Pinpoint the cell where the given text exists, returning its [x, y] midpoint coordinate. 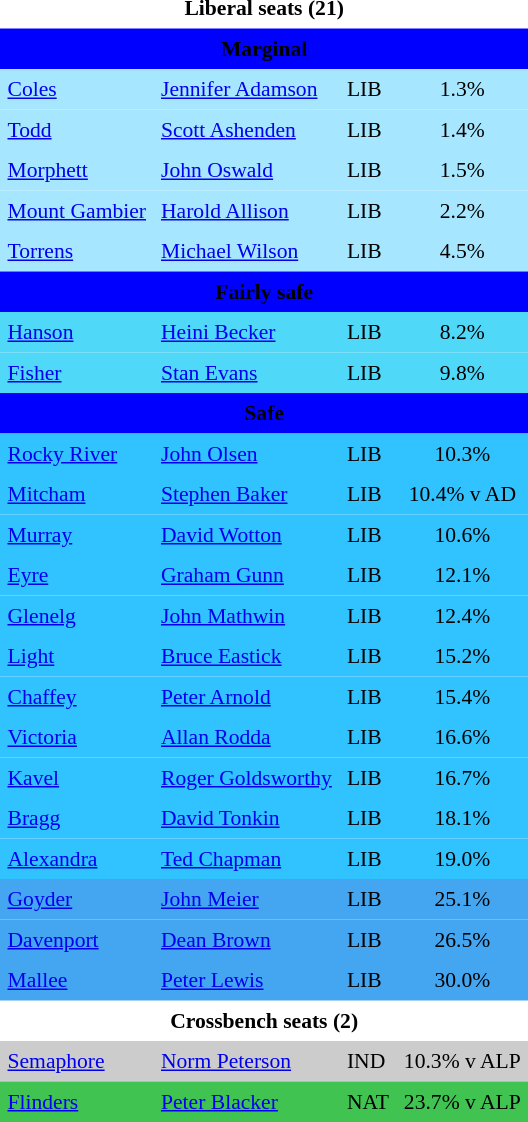
Jennifer Adamson [246, 89]
Mount Gambier [76, 210]
Michael Wilson [246, 251]
19.0% [462, 858]
25.1% [462, 899]
Kavel [76, 777]
10.3% [462, 453]
Harold Allison [246, 210]
1.4% [462, 129]
IND [368, 1061]
John Oswald [246, 170]
Torrens [76, 251]
Bruce Eastick [246, 656]
16.6% [462, 737]
1.5% [462, 170]
John Mathwin [246, 615]
2.2% [462, 210]
Scott Ashenden [246, 129]
Roger Goldsworthy [246, 777]
Todd [76, 129]
Ted Chapman [246, 858]
Hanson [76, 332]
John Meier [246, 899]
9.8% [462, 372]
26.5% [462, 939]
Victoria [76, 737]
10.4% v AD [462, 494]
Light [76, 656]
Safe [264, 413]
Allan Rodda [246, 737]
8.2% [462, 332]
Flinders [76, 1101]
4.5% [462, 251]
John Olsen [246, 453]
Alexandra [76, 858]
David Wotton [246, 534]
Stephen Baker [246, 494]
David Tonkin [246, 818]
NAT [368, 1101]
Fairly safe [264, 291]
Dean Brown [246, 939]
Rocky River [76, 453]
Murray [76, 534]
Coles [76, 89]
Glenelg [76, 615]
1.3% [462, 89]
Peter Blacker [246, 1101]
Fisher [76, 372]
Norm Peterson [246, 1061]
Stan Evans [246, 372]
Chaffey [76, 696]
Peter Arnold [246, 696]
15.4% [462, 696]
Mallee [76, 980]
10.3% v ALP [462, 1061]
18.1% [462, 818]
15.2% [462, 656]
Goyder [76, 899]
12.4% [462, 615]
23.7% v ALP [462, 1101]
Heini Becker [246, 332]
30.0% [462, 980]
12.1% [462, 575]
Marginal [264, 48]
Bragg [76, 818]
Mitcham [76, 494]
16.7% [462, 777]
Peter Lewis [246, 980]
Semaphore [76, 1061]
Davenport [76, 939]
Morphett [76, 170]
Eyre [76, 575]
10.6% [462, 534]
Graham Gunn [246, 575]
Crossbench seats (2) [264, 1020]
